Extract the (X, Y) coordinate from the center of the cell holding the provided text.  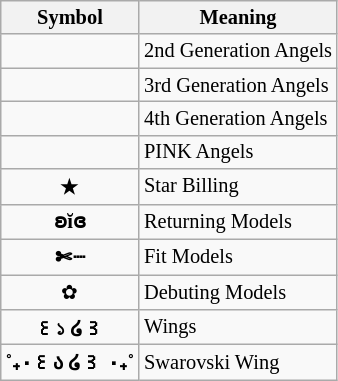
★ (70, 186)
✿ (70, 292)
꒰১ ໒꒱ (70, 326)
4th Generation Angels (238, 118)
PINK Angels (238, 152)
Swarovski Wing (238, 362)
Symbol (70, 17)
Fit Models (238, 256)
˚₊‧꒰ა ໒꒱ ‧₊˚ (70, 362)
Star Billing (238, 186)
ʚĭɞ (70, 222)
Returning Models (238, 222)
3rd Generation Angels (238, 85)
Debuting Models (238, 292)
2nd Generation Angels (238, 51)
✄┈ (70, 256)
Wings (238, 326)
Meaning (238, 17)
